Find where the given text appears and provide that cell's center as (X, Y) coordinate. 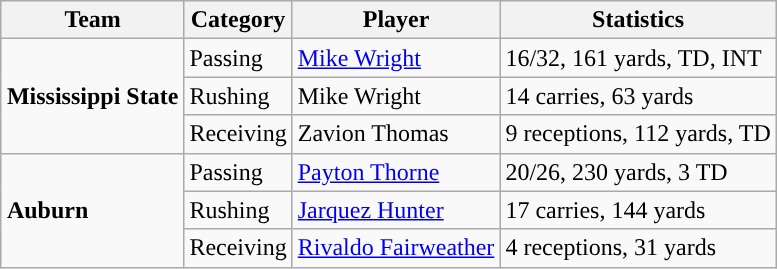
Jarquez Hunter (396, 210)
Statistics (638, 20)
Payton Thorne (396, 172)
Mississippi State (92, 96)
Auburn (92, 210)
Team (92, 20)
16/32, 161 yards, TD, INT (638, 58)
Player (396, 20)
Zavion Thomas (396, 134)
9 receptions, 112 yards, TD (638, 134)
Rivaldo Fairweather (396, 248)
17 carries, 144 yards (638, 210)
20/26, 230 yards, 3 TD (638, 172)
4 receptions, 31 yards (638, 248)
14 carries, 63 yards (638, 96)
Category (238, 20)
